Provide the [x, y] coordinate of the cell's center where the given text is located.  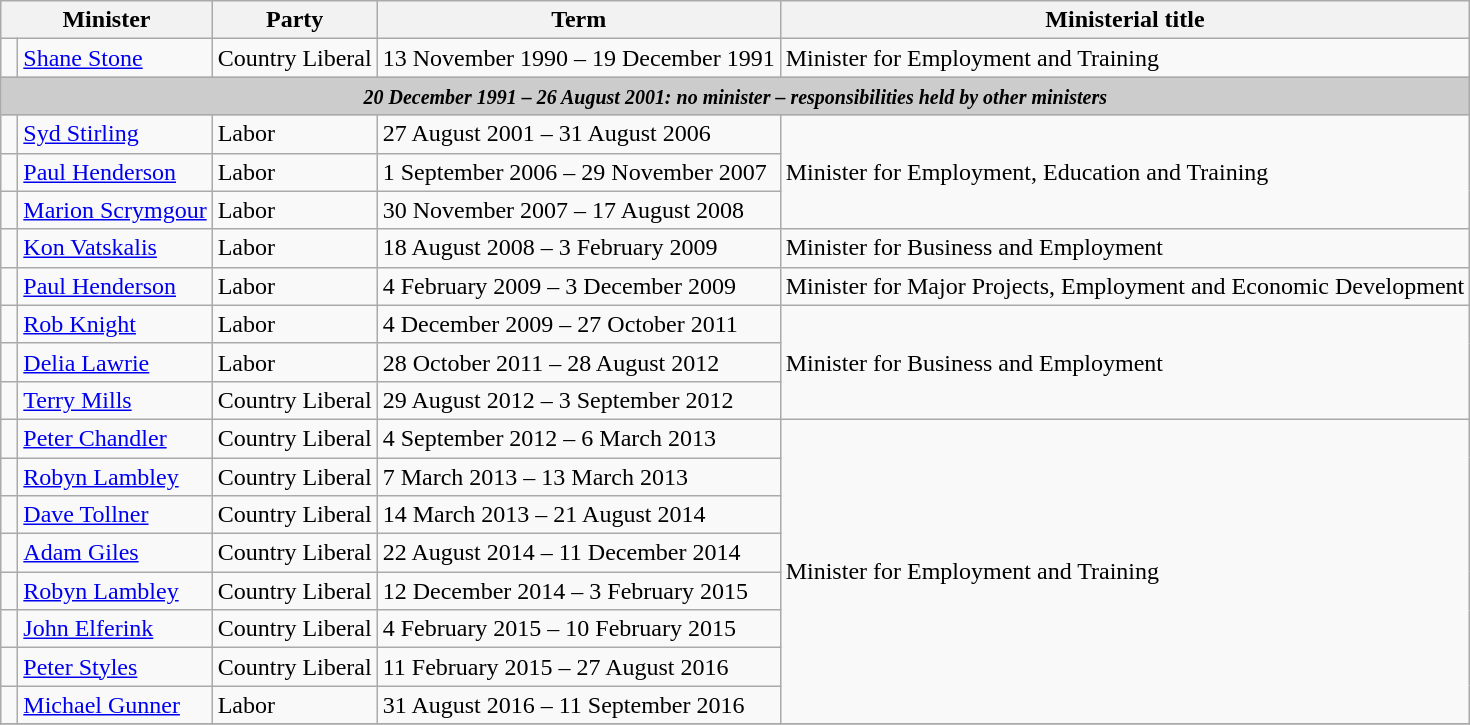
Marion Scrymgour [115, 210]
4 February 2015 – 10 February 2015 [578, 629]
Adam Giles [115, 553]
Terry Mills [115, 400]
11 February 2015 – 27 August 2016 [578, 667]
1 September 2006 – 29 November 2007 [578, 172]
20 December 1991 – 26 August 2001: no minister – responsibilities held by other ministers [736, 96]
14 March 2013 – 21 August 2014 [578, 515]
29 August 2012 – 3 September 2012 [578, 400]
Ministerial title [1125, 20]
27 August 2001 – 31 August 2006 [578, 134]
12 December 2014 – 3 February 2015 [578, 591]
Peter Chandler [115, 438]
Syd Stirling [115, 134]
John Elferink [115, 629]
Minister [106, 20]
Party [294, 20]
28 October 2011 – 28 August 2012 [578, 362]
Minister for Employment, Education and Training [1125, 172]
Delia Lawrie [115, 362]
4 December 2009 – 27 October 2011 [578, 324]
Minister for Major Projects, Employment and Economic Development [1125, 286]
Dave Tollner [115, 515]
22 August 2014 – 11 December 2014 [578, 553]
31 August 2016 – 11 September 2016 [578, 705]
4 February 2009 – 3 December 2009 [578, 286]
Kon Vatskalis [115, 248]
Peter Styles [115, 667]
Rob Knight [115, 324]
7 March 2013 – 13 March 2013 [578, 477]
Term [578, 20]
4 September 2012 – 6 March 2013 [578, 438]
Shane Stone [115, 58]
Michael Gunner [115, 705]
18 August 2008 – 3 February 2009 [578, 248]
13 November 1990 – 19 December 1991 [578, 58]
30 November 2007 – 17 August 2008 [578, 210]
